Return the (x, y) coordinate for the center point of the cell that contains the specified text.  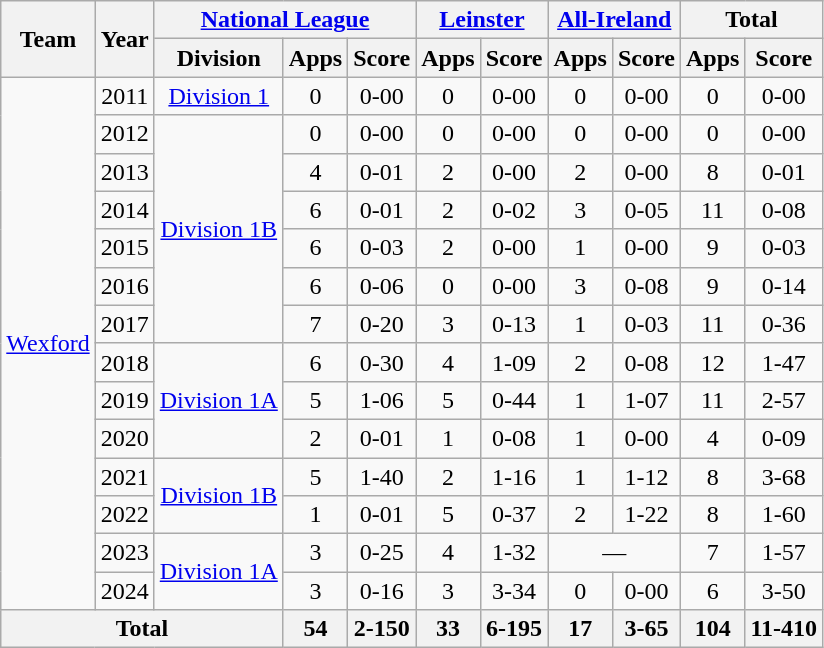
1-47 (784, 362)
Division (218, 58)
2011 (124, 96)
17 (580, 629)
1-40 (382, 477)
2019 (124, 400)
Team (48, 39)
0-06 (382, 286)
0-09 (784, 438)
3-68 (784, 477)
2-57 (784, 400)
2012 (124, 134)
0-02 (514, 210)
All-Ireland (614, 20)
2014 (124, 210)
2020 (124, 438)
0-36 (784, 324)
1-06 (382, 400)
1-07 (646, 400)
0-30 (382, 362)
2015 (124, 248)
Leinster (482, 20)
3-65 (646, 629)
2013 (124, 172)
2022 (124, 515)
2024 (124, 591)
1-12 (646, 477)
2017 (124, 324)
1-16 (514, 477)
2016 (124, 286)
6-195 (514, 629)
12 (712, 362)
Division 1 (218, 96)
0-25 (382, 553)
0-37 (514, 515)
Wexford (48, 344)
1-32 (514, 553)
1-57 (784, 553)
11-410 (784, 629)
0-05 (646, 210)
2023 (124, 553)
2-150 (382, 629)
3-50 (784, 591)
0-44 (514, 400)
54 (315, 629)
104 (712, 629)
0-16 (382, 591)
3-34 (514, 591)
2018 (124, 362)
33 (448, 629)
0-14 (784, 286)
2021 (124, 477)
0-20 (382, 324)
1-09 (514, 362)
Year (124, 39)
0-13 (514, 324)
National League (284, 20)
— (614, 553)
1-22 (646, 515)
1-60 (784, 515)
